Search for the cell housing the specified text and yield its (x, y) center coordinate. 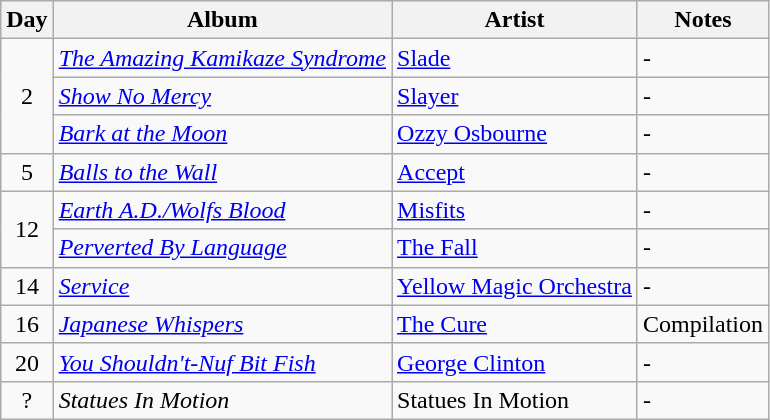
Slayer (515, 96)
Misfits (515, 210)
16 (27, 324)
Slade (515, 58)
Artist (515, 20)
Bark at the Moon (222, 134)
Balls to the Wall (222, 172)
Perverted By Language (222, 248)
The Fall (515, 248)
20 (27, 362)
George Clinton (515, 362)
5 (27, 172)
The Amazing Kamikaze Syndrome (222, 58)
2 (27, 96)
? (27, 400)
You Shouldn't-Nuf Bit Fish (222, 362)
12 (27, 229)
Notes (702, 20)
Ozzy Osbourne (515, 134)
Album (222, 20)
14 (27, 286)
The Cure (515, 324)
Service (222, 286)
Accept (515, 172)
Compilation (702, 324)
Day (27, 20)
Show No Mercy (222, 96)
Yellow Magic Orchestra (515, 286)
Earth A.D./Wolfs Blood (222, 210)
Japanese Whispers (222, 324)
